Determine the [x, y] coordinate at the center of the cell enclosing the given text.  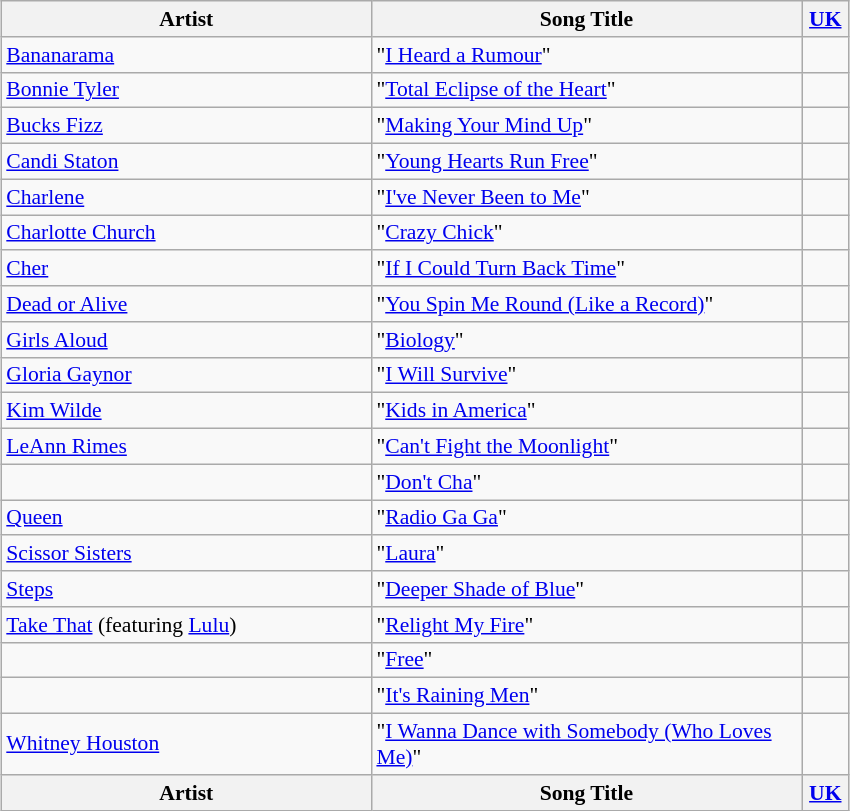
"Relight My Fire" [586, 624]
"I Heard a Rumour" [586, 54]
Bananarama [186, 54]
Charlene [186, 197]
Cher [186, 268]
"Kids in America" [586, 411]
"Free" [586, 660]
"Crazy Chick" [586, 232]
"Biology" [586, 339]
Bucks Fizz [186, 126]
Take That (featuring Lulu) [186, 624]
"If I Could Turn Back Time" [586, 268]
Whitney Houston [186, 744]
"I Will Survive" [586, 375]
Gloria Gaynor [186, 375]
"You Spin Me Round (Like a Record)" [586, 304]
Candi Staton [186, 161]
"Young Hearts Run Free" [586, 161]
Dead or Alive [186, 304]
"Can't Fight the Moonlight" [586, 446]
Scissor Sisters [186, 553]
"I've Never Been to Me" [586, 197]
Steps [186, 589]
"Deeper Shade of Blue" [586, 589]
"Making Your Mind Up" [586, 126]
Kim Wilde [186, 411]
"Radio Ga Ga" [586, 518]
"It's Raining Men" [586, 696]
"Total Eclipse of the Heart" [586, 90]
Charlotte Church [186, 232]
Queen [186, 518]
Bonnie Tyler [186, 90]
LeAnn Rimes [186, 446]
"Laura" [586, 553]
"Don't Cha" [586, 482]
Girls Aloud [186, 339]
"I Wanna Dance with Somebody (Who Loves Me)" [586, 744]
